Output the [X, Y] coordinate of the center of the cell containing the given text.  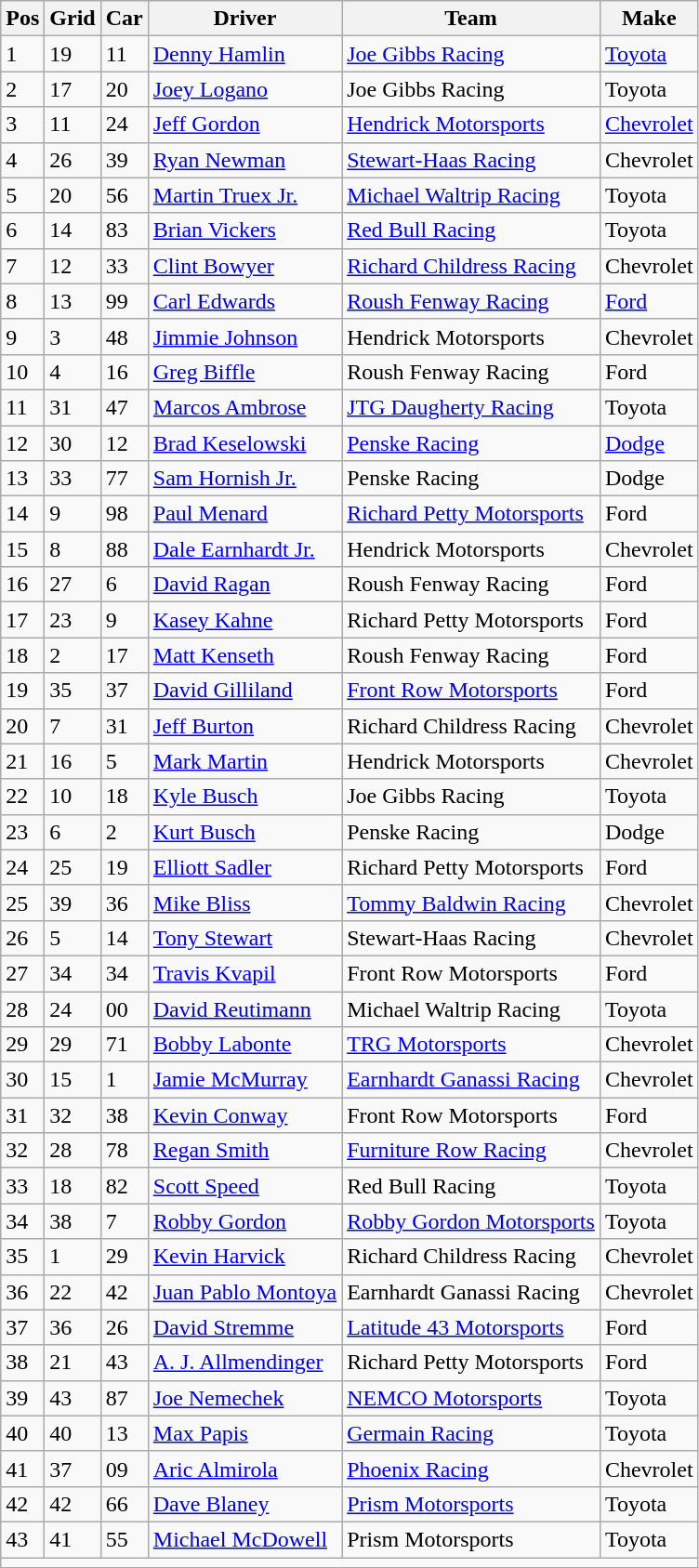
Grid [73, 19]
Joe Nemechek [244, 1398]
Brad Keselowski [244, 443]
Clint Bowyer [244, 266]
Aric Almirola [244, 1469]
Marcos Ambrose [244, 407]
Juan Pablo Montoya [244, 1292]
Robby Gordon [244, 1221]
Carl Edwards [244, 301]
87 [125, 1398]
Travis Kvapil [244, 973]
Kasey Kahne [244, 620]
David Reutimann [244, 1008]
Tony Stewart [244, 938]
Furniture Row Racing [471, 1151]
48 [125, 336]
98 [125, 514]
Latitude 43 Motorsports [471, 1327]
Mark Martin [244, 761]
Paul Menard [244, 514]
56 [125, 195]
Tommy Baldwin Racing [471, 903]
83 [125, 231]
NEMCO Motorsports [471, 1398]
Michael McDowell [244, 1539]
Greg Biffle [244, 372]
Jeff Burton [244, 726]
Mike Bliss [244, 903]
88 [125, 549]
Kevin Harvick [244, 1257]
66 [125, 1504]
JTG Daugherty Racing [471, 407]
David Ragan [244, 585]
55 [125, 1539]
Regan Smith [244, 1151]
Jamie McMurray [244, 1080]
Kurt Busch [244, 832]
Denny Hamlin [244, 54]
Kevin Conway [244, 1115]
09 [125, 1469]
Max Papis [244, 1433]
Elliott Sadler [244, 867]
Ryan Newman [244, 160]
77 [125, 479]
David Stremme [244, 1327]
Robby Gordon Motorsports [471, 1221]
99 [125, 301]
Jimmie Johnson [244, 336]
Make [649, 19]
00 [125, 1008]
TRG Motorsports [471, 1045]
Kyle Busch [244, 797]
Pos [22, 19]
71 [125, 1045]
Dave Blaney [244, 1504]
Car [125, 19]
Germain Racing [471, 1433]
Brian Vickers [244, 231]
Dale Earnhardt Jr. [244, 549]
78 [125, 1151]
47 [125, 407]
Martin Truex Jr. [244, 195]
A. J. Allmendinger [244, 1363]
Sam Hornish Jr. [244, 479]
Bobby Labonte [244, 1045]
Driver [244, 19]
Team [471, 19]
Phoenix Racing [471, 1469]
82 [125, 1186]
Scott Speed [244, 1186]
David Gilliland [244, 691]
Matt Kenseth [244, 655]
Joey Logano [244, 89]
Jeff Gordon [244, 125]
